Search for the cell housing the specified text and yield its [X, Y] center coordinate. 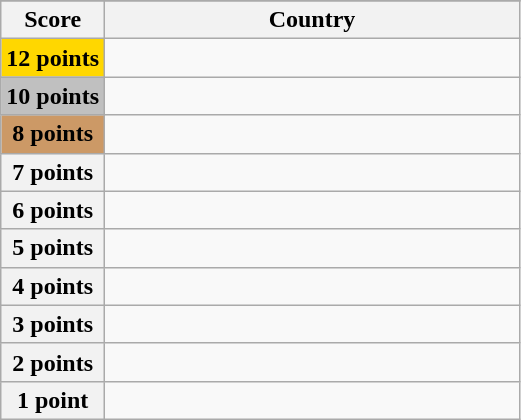
1 point [53, 400]
3 points [53, 324]
7 points [53, 172]
6 points [53, 210]
Country [312, 20]
8 points [53, 134]
5 points [53, 248]
Score [53, 20]
4 points [53, 286]
12 points [53, 58]
2 points [53, 362]
10 points [53, 96]
